Pinpoint the cell where the given text exists, returning its (X, Y) midpoint coordinate. 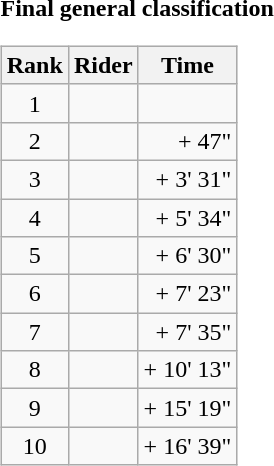
7 (34, 332)
+ 3' 31" (188, 179)
+ 5' 34" (188, 217)
4 (34, 217)
+ 47" (188, 141)
Rider (103, 65)
8 (34, 370)
Rank (34, 65)
+ 10' 13" (188, 370)
Time (188, 65)
+ 7' 23" (188, 294)
3 (34, 179)
+ 15' 19" (188, 408)
5 (34, 256)
+ 6' 30" (188, 256)
1 (34, 103)
10 (34, 446)
6 (34, 294)
2 (34, 141)
9 (34, 408)
+ 16' 39" (188, 446)
+ 7' 35" (188, 332)
